Search for the cell housing the specified text and yield its [X, Y] center coordinate. 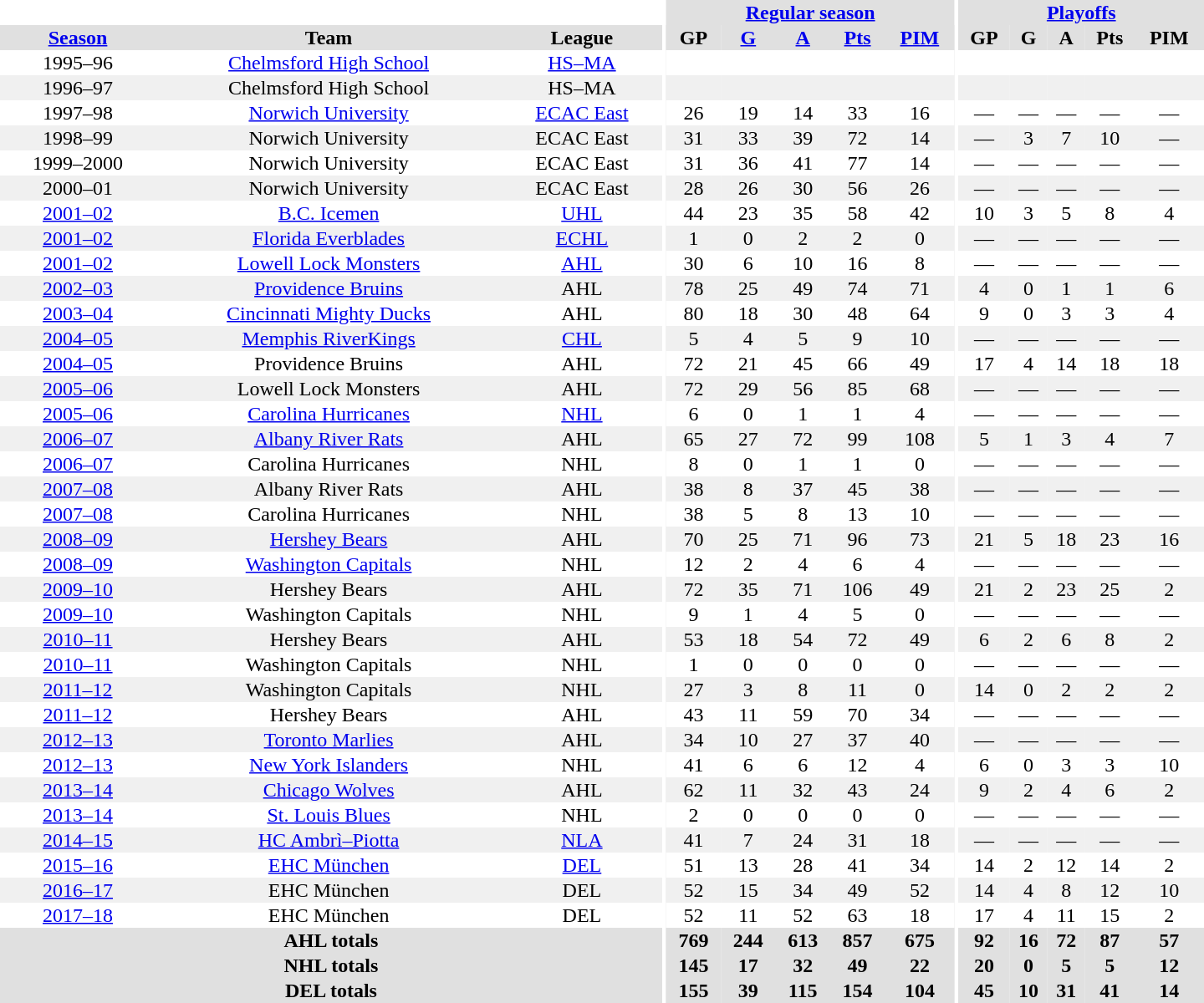
42 [920, 213]
66 [858, 364]
36 [747, 163]
2003–04 [78, 313]
769 [694, 940]
80 [694, 313]
2017–18 [78, 915]
106 [858, 589]
53 [694, 639]
Cincinnati Mighty Ducks [329, 313]
29 [747, 389]
115 [803, 990]
73 [920, 539]
85 [858, 389]
League [582, 38]
CHL [582, 339]
857 [858, 940]
1999–2000 [78, 163]
154 [858, 990]
63 [858, 915]
155 [694, 990]
74 [858, 288]
Toronto Marlies [329, 740]
77 [858, 163]
NHL totals [331, 965]
40 [920, 740]
Playoffs [1082, 13]
57 [1169, 940]
NLA [582, 840]
87 [1110, 940]
2002–03 [78, 288]
2014–15 [78, 840]
96 [858, 539]
St. Louis Blues [329, 815]
2000–01 [78, 188]
DEL totals [331, 990]
1996–97 [78, 88]
244 [747, 940]
19 [747, 113]
1997–98 [78, 113]
AHL totals [331, 940]
UHL [582, 213]
Team [329, 38]
Season [78, 38]
51 [694, 865]
Regular season [811, 13]
108 [920, 439]
78 [694, 288]
65 [694, 439]
64 [920, 313]
HC Ambrì–Piotta [329, 840]
68 [920, 389]
62 [694, 790]
58 [858, 213]
44 [694, 213]
Florida Everblades [329, 238]
99 [858, 439]
1995–96 [78, 63]
613 [803, 940]
104 [920, 990]
Memphis RiverKings [329, 339]
675 [920, 940]
22 [920, 965]
54 [803, 639]
Chicago Wolves [329, 790]
2015–16 [78, 865]
59 [803, 715]
New York Islanders [329, 765]
145 [694, 965]
48 [858, 313]
2016–17 [78, 890]
92 [985, 940]
ECHL [582, 238]
20 [985, 965]
1998–99 [78, 138]
B.C. Icemen [329, 213]
